Extract the [X, Y] coordinate from the center of the cell holding the provided text.  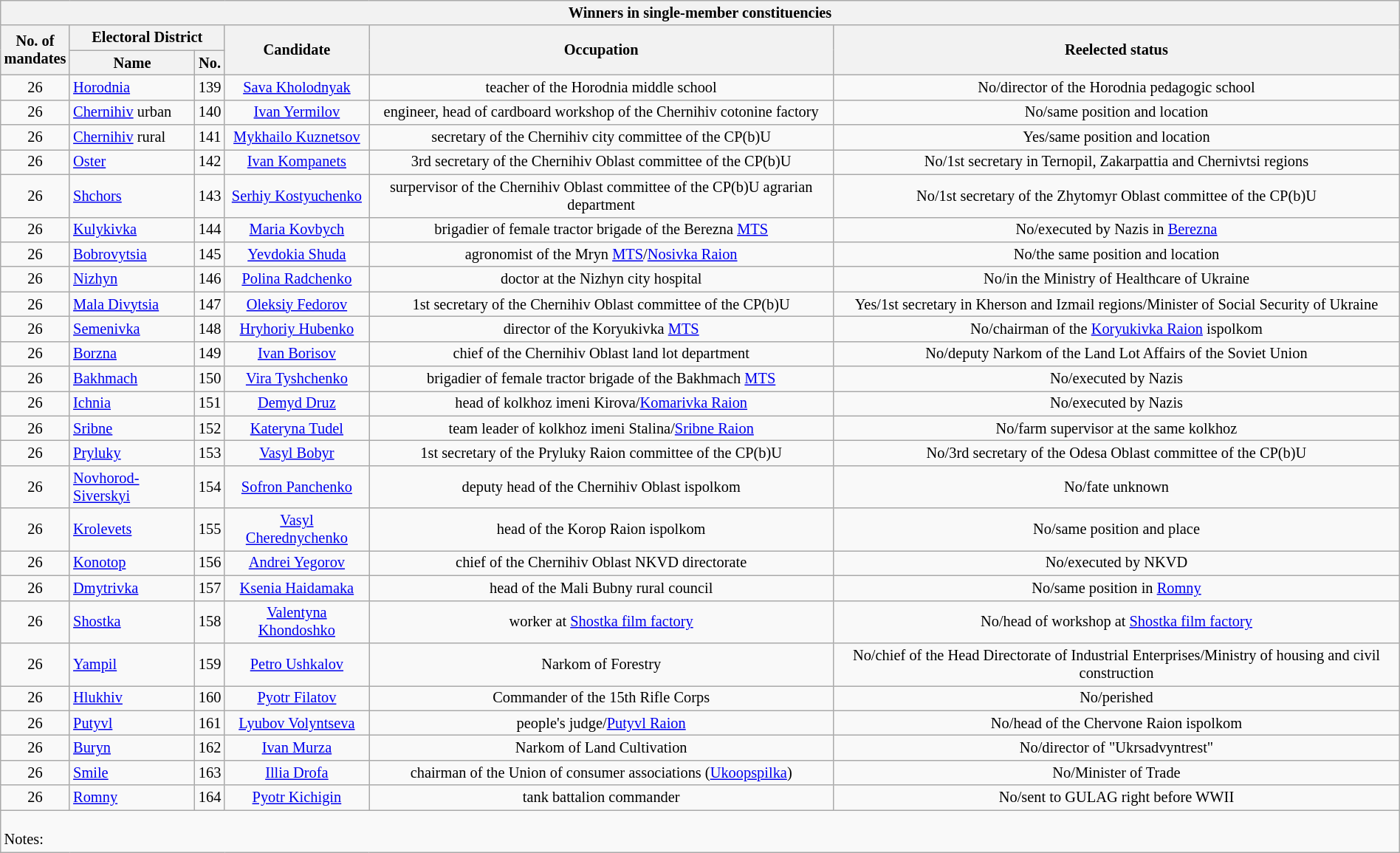
head of kolkhoz imeni Kirova/Komarivka Raion [601, 403]
Vira Tyshchenko [297, 379]
154 [210, 487]
Buryn [132, 747]
162 [210, 747]
brigadier of female tractor brigade of the Berezna MTS [601, 230]
Winners in single-member constituencies [700, 13]
Vasyl Bobyr [297, 453]
Polina Radchenko [297, 279]
Ichnia [132, 403]
Hryhoriy Hubenko [297, 329]
Konotop [132, 563]
Reelected status [1116, 50]
Occupation [601, 50]
teacher of the Horodnia middle school [601, 87]
No/3rd secretary of the Odesa Oblast committee of the CP(b)U [1116, 453]
Chernihiv rural [132, 137]
139 [210, 87]
158 [210, 622]
Yampil [132, 664]
Notes: [700, 831]
Shostka [132, 622]
secretary of the Chernihiv city committee of the CP(b)U [601, 137]
Pyotr Kichigin [297, 798]
No/chief of the Head Directorate of Industrial Enterprises/Ministry of housing and civil construction [1116, 664]
Commander of the 15th Rifle Corps [601, 698]
chief of the Chernihiv Oblast land lot department [601, 354]
Mala Divytsia [132, 304]
No/director of the Horodnia pedagogic school [1116, 87]
164 [210, 798]
Romny [132, 798]
Smile [132, 773]
3rd secretary of the Chernihiv Oblast committee of the CP(b)U [601, 162]
No. of mandates [35, 50]
team leader of kolkhoz imeni Stalina/Sribne Raion [601, 428]
Novhorod-Siverskyi [132, 487]
No/director of "Ukrsadvyntrest" [1116, 747]
146 [210, 279]
No/1st secretary in Ternopil, Zakarpattia and Chernivtsi regions [1116, 162]
148 [210, 329]
Mykhailo Kuznetsov [297, 137]
doctor at the Nizhyn city hospital [601, 279]
Dmytrivka [132, 588]
Oleksiy Fedorov [297, 304]
surpervisor of the Chernihiv Oblast committee of the CP(b)U agrarian department [601, 196]
Ivan Yermilov [297, 112]
brigadier of female tractor brigade of the Bakhmach MTS [601, 379]
141 [210, 137]
Pyotr Filatov [297, 698]
director of the Koryukivka MTS [601, 329]
No/farm supervisor at the same kolkhoz [1116, 428]
No/fate unknown [1116, 487]
No/executed by NKVD [1116, 563]
157 [210, 588]
chairman of the Union of consumer associations (Ukoopspilka) [601, 773]
No/same position in Romny [1116, 588]
Serhiy Kostyuchenko [297, 196]
143 [210, 196]
No/deputy Narkom of the Land Lot Affairs of the Soviet Union [1116, 354]
Sribne [132, 428]
Maria Kovbych [297, 230]
Hlukhiv [132, 698]
152 [210, 428]
Ivan Borisov [297, 354]
Bakhmach [132, 379]
Sava Kholodnyak [297, 87]
144 [210, 230]
Ivan Murza [297, 747]
Oster [132, 162]
Candidate [297, 50]
Chernihiv urban [132, 112]
Petro Ushkalov [297, 664]
Valentyna Khondoshko [297, 622]
145 [210, 254]
Vasyl Cherednychenko [297, 530]
No. [210, 63]
Sofron Panchenko [297, 487]
153 [210, 453]
155 [210, 530]
1st secretary of the Chernihiv Oblast committee of the CP(b)U [601, 304]
No/head of the Chervone Raion ispolkom [1116, 723]
No/perished [1116, 698]
Horodnia [132, 87]
Semenivka [132, 329]
people's judge/Putyvl Raion [601, 723]
Krolevets [132, 530]
Bobrovytsia [132, 254]
chief of the Chernihiv Oblast NKVD directorate [601, 563]
No/same position and place [1116, 530]
159 [210, 664]
156 [210, 563]
No/same position and location [1116, 112]
Yes/same position and location [1116, 137]
Kateryna Tudel [297, 428]
142 [210, 162]
No/in the Ministry of Healthcare of Ukraine [1116, 279]
Name [132, 63]
Pryluky [132, 453]
Borzna [132, 354]
Ivan Kompanets [297, 162]
Ksenia Haidamaka [297, 588]
Nizhyn [132, 279]
Yes/1st secretary in Kherson and Izmail regions/Minister of Social Security of Ukraine [1116, 304]
worker at Shostka film factory [601, 622]
No/Minister of Trade [1116, 773]
No/head of workshop at Shostka film factory [1116, 622]
deputy head of the Chernihiv Oblast ispolkom [601, 487]
head of the Korop Raion ispolkom [601, 530]
Narkom of Land Cultivation [601, 747]
Shchors [132, 196]
head of the Mali Bubny rural council [601, 588]
1st secretary of the Pryluky Raion committee of the CP(b)U [601, 453]
Electoral District [147, 38]
engineer, head of cardboard workshop of the Chernihiv cotonine factory [601, 112]
tank battalion commander [601, 798]
163 [210, 773]
Kulykivka [132, 230]
agronomist of the Mryn MTS/Nosivka Raion [601, 254]
Putyvl [132, 723]
Demyd Druz [297, 403]
Andrei Yegorov [297, 563]
No/executed by Nazis in Berezna [1116, 230]
151 [210, 403]
150 [210, 379]
No/chairman of the Koryukivka Raion ispolkom [1116, 329]
No/sent to GULAG right before WWII [1116, 798]
No/1st secretary of the Zhytomyr Oblast committee of the CP(b)U [1116, 196]
Yevdokia Shuda [297, 254]
147 [210, 304]
Illia Drofa [297, 773]
Narkom of Forestry [601, 664]
160 [210, 698]
Lyubov Volyntseva [297, 723]
161 [210, 723]
No/the same position and location [1116, 254]
149 [210, 354]
140 [210, 112]
